Locate the cell with the specified text and output its [x, y] center coordinate. 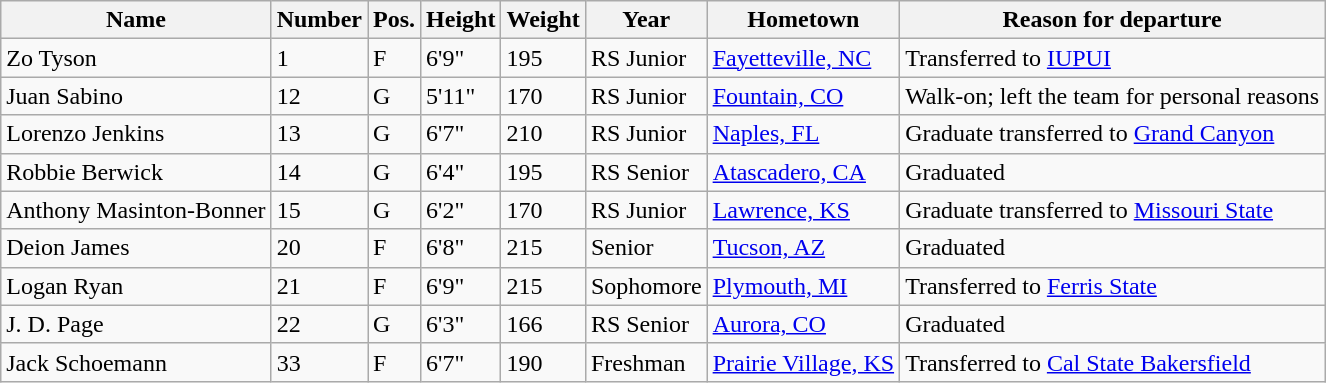
Reason for departure [1112, 20]
Height [461, 20]
Fountain, CO [803, 96]
Juan Sabino [136, 96]
14 [319, 172]
22 [319, 324]
20 [319, 248]
Freshman [646, 362]
1 [319, 58]
Logan Ryan [136, 286]
6'4" [461, 172]
Pos. [394, 20]
Lorenzo Jenkins [136, 134]
Year [646, 20]
5'11" [461, 96]
Atascadero, CA [803, 172]
15 [319, 210]
Number [319, 20]
Hometown [803, 20]
Fayetteville, NC [803, 58]
Walk-on; left the team for personal reasons [1112, 96]
Weight [543, 20]
Graduate transferred to Grand Canyon [1112, 134]
Naples, FL [803, 134]
21 [319, 286]
6'2" [461, 210]
Deion James [136, 248]
Transferred to Cal State Bakersfield [1112, 362]
Prairie Village, KS [803, 362]
Name [136, 20]
Transferred to IUPUI [1112, 58]
12 [319, 96]
33 [319, 362]
Lawrence, KS [803, 210]
Jack Schoemann [136, 362]
Plymouth, MI [803, 286]
Senior [646, 248]
Graduate transferred to Missouri State [1112, 210]
13 [319, 134]
166 [543, 324]
Anthony Masinton-Bonner [136, 210]
Sophomore [646, 286]
210 [543, 134]
Zo Tyson [136, 58]
6'3" [461, 324]
190 [543, 362]
6'8" [461, 248]
Transferred to Ferris State [1112, 286]
J. D. Page [136, 324]
Tucson, AZ [803, 248]
Aurora, CO [803, 324]
Robbie Berwick [136, 172]
